Search for the cell housing the specified text and yield its [x, y] center coordinate. 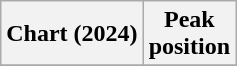
Peakposition [189, 34]
Chart (2024) [72, 34]
